Output the [x, y] coordinate of the center of the cell containing the given text.  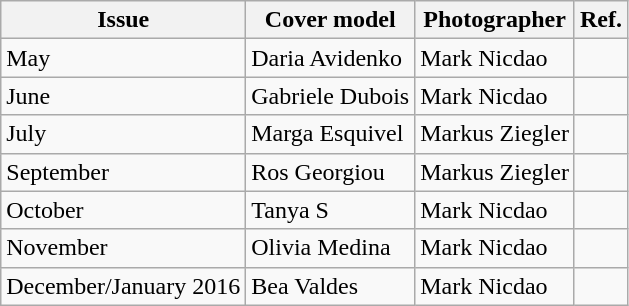
Photographer [495, 20]
May [124, 58]
November [124, 248]
Ref. [600, 20]
Issue [124, 20]
September [124, 172]
Gabriele Dubois [330, 96]
June [124, 96]
Olivia Medina [330, 248]
Ros Georgiou [330, 172]
Bea Valdes [330, 286]
Cover model [330, 20]
Daria Avidenko [330, 58]
Tanya S [330, 210]
December/January 2016 [124, 286]
July [124, 134]
Marga Esquivel [330, 134]
October [124, 210]
